Find where the given text appears and provide that cell's center as (x, y) coordinate. 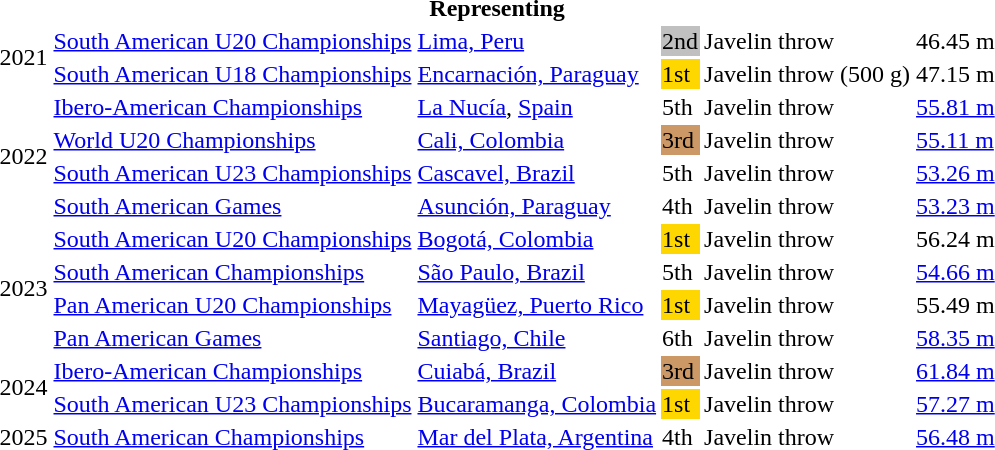
Bogotá, Colombia (537, 239)
6th (680, 338)
São Paulo, Brazil (537, 272)
Bucaramanga, Colombia (537, 404)
World U20 Championships (232, 140)
Mayagüez, Puerto Rico (537, 305)
Asunción, Paraguay (537, 206)
2nd (680, 41)
Encarnación, Paraguay (537, 74)
4th (680, 206)
Cali, Colombia (537, 140)
Lima, Peru (537, 41)
Pan American Games (232, 338)
South American U18 Championships (232, 74)
South American Games (232, 206)
Javelin throw (500 g) (808, 74)
Pan American U20 Championships (232, 305)
South American Championships (232, 272)
Cuiabá, Brazil (537, 371)
Santiago, Chile (537, 338)
La Nucía, Spain (537, 107)
Cascavel, Brazil (537, 173)
